Extract the (x, y) coordinate from the center of the cell holding the provided text.  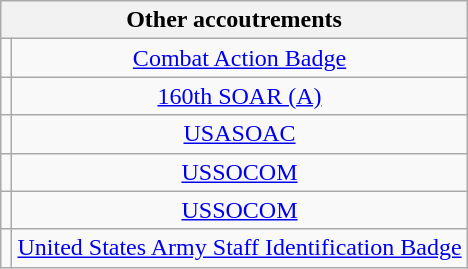
Combat Action Badge (240, 58)
United States Army Staff Identification Badge (240, 248)
USASOAC (240, 134)
Other accoutrements (234, 20)
160th SOAR (A) (240, 96)
